Provide the (x, y) coordinate of the cell's center where the given text is located.  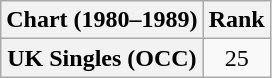
UK Singles (OCC) (102, 58)
Rank (236, 20)
Chart (1980–1989) (102, 20)
25 (236, 58)
